Return [x, y] of the center of cell containing provided text 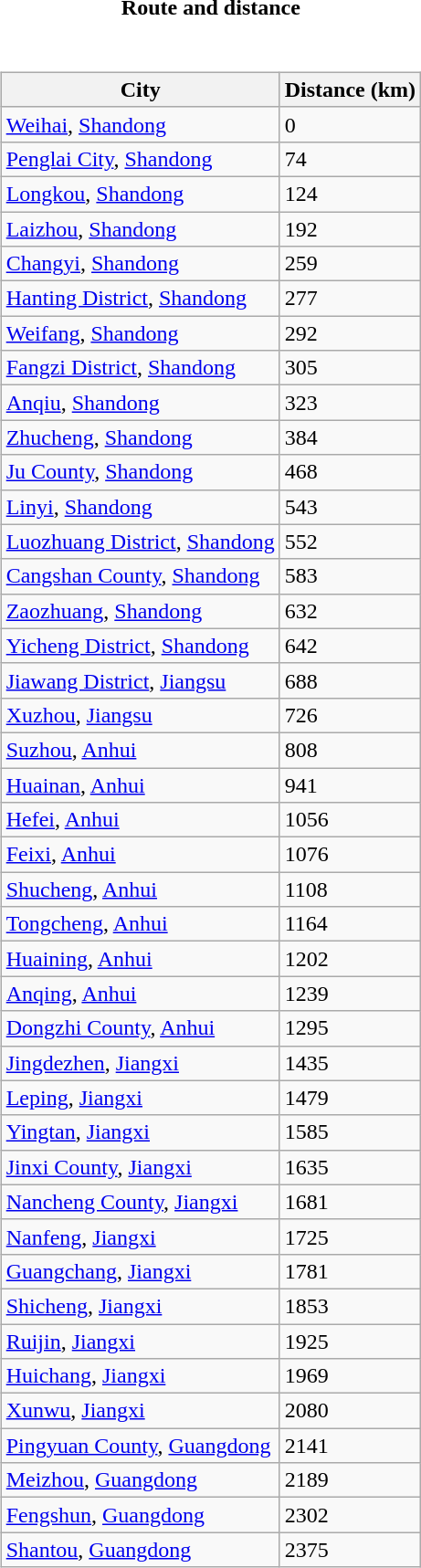
City [141, 89]
Hanting District, Shandong [141, 299]
Shicheng, Jiangxi [141, 1306]
Hefei, Anhui [141, 820]
1164 [350, 924]
Cangshan County, Shandong [141, 576]
2375 [350, 1550]
Pingyuan County, Guangdong [141, 1446]
Jiawang District, Jiangsu [141, 680]
2189 [350, 1480]
1925 [350, 1342]
Ju County, Shandong [141, 472]
Nancheng County, Jiangxi [141, 1202]
Weihai, Shandong [141, 124]
Linyi, Shandong [141, 507]
2080 [350, 1411]
Zhucheng, Shandong [141, 437]
Yicheng District, Shandong [141, 646]
543 [350, 507]
1969 [350, 1376]
Jinxi County, Jiangxi [141, 1167]
323 [350, 403]
1435 [350, 1063]
468 [350, 472]
1725 [350, 1237]
Distance (km) [350, 89]
2141 [350, 1446]
259 [350, 264]
552 [350, 542]
2302 [350, 1515]
Anqiu, Shandong [141, 403]
Shucheng, Anhui [141, 889]
1635 [350, 1167]
292 [350, 333]
124 [350, 194]
Xunwu, Jiangxi [141, 1411]
277 [350, 299]
Yingtan, Jiangxi [141, 1132]
Huainan, Anhui [141, 784]
Longkou, Shandong [141, 194]
941 [350, 784]
Meizhou, Guangdong [141, 1480]
632 [350, 611]
Ruijin, Jiangxi [141, 1342]
Tongcheng, Anhui [141, 924]
1853 [350, 1306]
Huaining, Anhui [141, 959]
Nanfeng, Jiangxi [141, 1237]
1076 [350, 855]
688 [350, 680]
Laizhou, Shandong [141, 229]
Fangzi District, Shandong [141, 368]
808 [350, 750]
1585 [350, 1132]
Dongzhi County, Anhui [141, 1028]
1108 [350, 889]
Xuzhou, Jiangsu [141, 715]
1202 [350, 959]
Shantou, Guangdong [141, 1550]
Zaozhuang, Shandong [141, 611]
192 [350, 229]
726 [350, 715]
Leping, Jiangxi [141, 1098]
384 [350, 437]
Huichang, Jiangxi [141, 1376]
Anqing, Anhui [141, 994]
Fengshun, Guangdong [141, 1515]
1681 [350, 1202]
1479 [350, 1098]
Jingdezhen, Jiangxi [141, 1063]
Guangchang, Jiangxi [141, 1271]
0 [350, 124]
Penglai City, Shandong [141, 159]
1295 [350, 1028]
642 [350, 646]
1056 [350, 820]
74 [350, 159]
583 [350, 576]
Feixi, Anhui [141, 855]
Luozhuang District, Shandong [141, 542]
305 [350, 368]
Suzhou, Anhui [141, 750]
1239 [350, 994]
Changyi, Shandong [141, 264]
Weifang, Shandong [141, 333]
1781 [350, 1271]
